Extract the [X, Y] coordinate from the center of the cell holding the provided text.  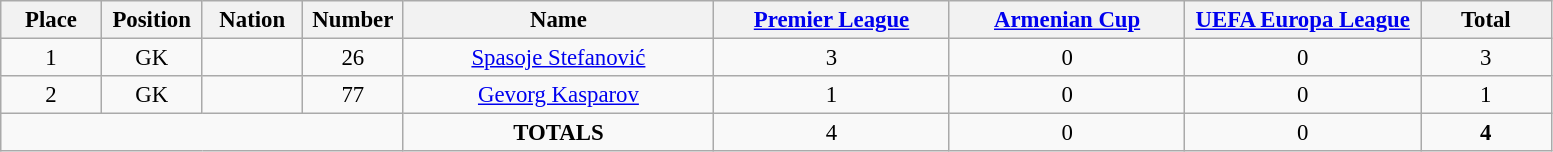
26 [354, 58]
Name [558, 20]
Spasoje Stefanović [558, 58]
Total [1486, 20]
2 [52, 95]
Nation [252, 20]
Premier League [832, 20]
Armenian Cup [1067, 20]
Gevorg Kasparov [558, 95]
77 [354, 95]
Place [52, 20]
Number [354, 20]
UEFA Europa League [1303, 20]
Position [152, 20]
TOTALS [558, 133]
